Search for the cell housing the specified text and yield its (x, y) center coordinate. 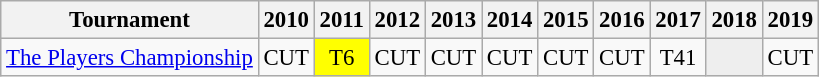
2015 (566, 20)
2010 (286, 20)
2011 (342, 20)
2018 (734, 20)
2014 (510, 20)
2016 (622, 20)
T41 (678, 58)
2019 (790, 20)
Tournament (130, 20)
2013 (453, 20)
2017 (678, 20)
2012 (397, 20)
The Players Championship (130, 58)
T6 (342, 58)
